Identify which cell holds the provided text, then report its [X, Y] central coordinate. 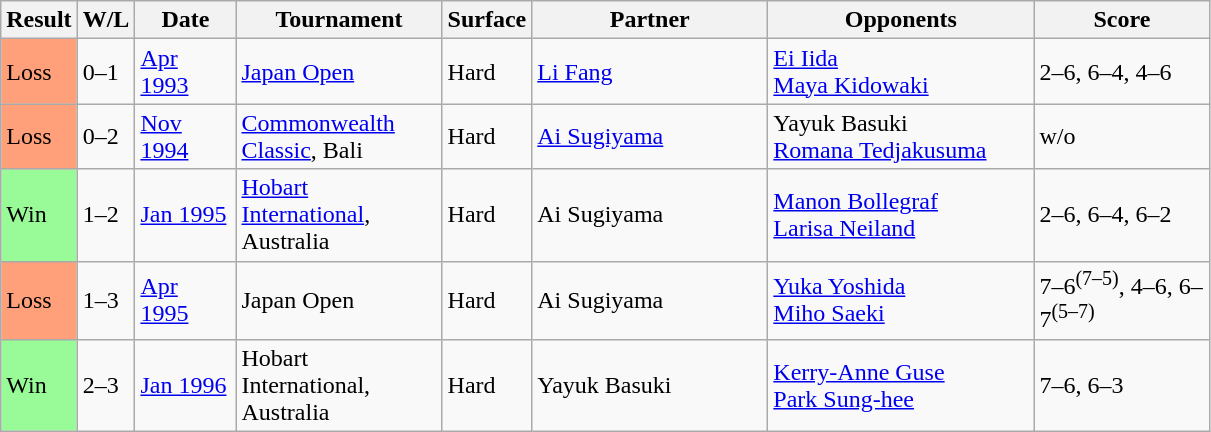
0–1 [106, 72]
Yayuk Basuki [650, 385]
0–2 [106, 136]
Ei Iida Maya Kidowaki [901, 72]
2–6, 6–4, 4–6 [1122, 72]
7–6, 6–3 [1122, 385]
Apr 1993 [186, 72]
2–3 [106, 385]
w/o [1122, 136]
Surface [487, 20]
Commonwealth Classic, Bali [339, 136]
1–2 [106, 215]
Opponents [901, 20]
Date [186, 20]
Kerry-Anne Guse Park Sung-hee [901, 385]
Nov 1994 [186, 136]
Score [1122, 20]
Manon Bollegraf Larisa Neiland [901, 215]
Partner [650, 20]
W/L [106, 20]
Yayuk Basuki Romana Tedjakusuma [901, 136]
Li Fang [650, 72]
Result [39, 20]
Jan 1996 [186, 385]
Yuka Yoshida Miho Saeki [901, 300]
1–3 [106, 300]
7–6(7–5), 4–6, 6–7(5–7) [1122, 300]
Jan 1995 [186, 215]
Apr 1995 [186, 300]
Tournament [339, 20]
2–6, 6–4, 6–2 [1122, 215]
